Extract the [x, y] coordinate from the center of the cell holding the provided text.  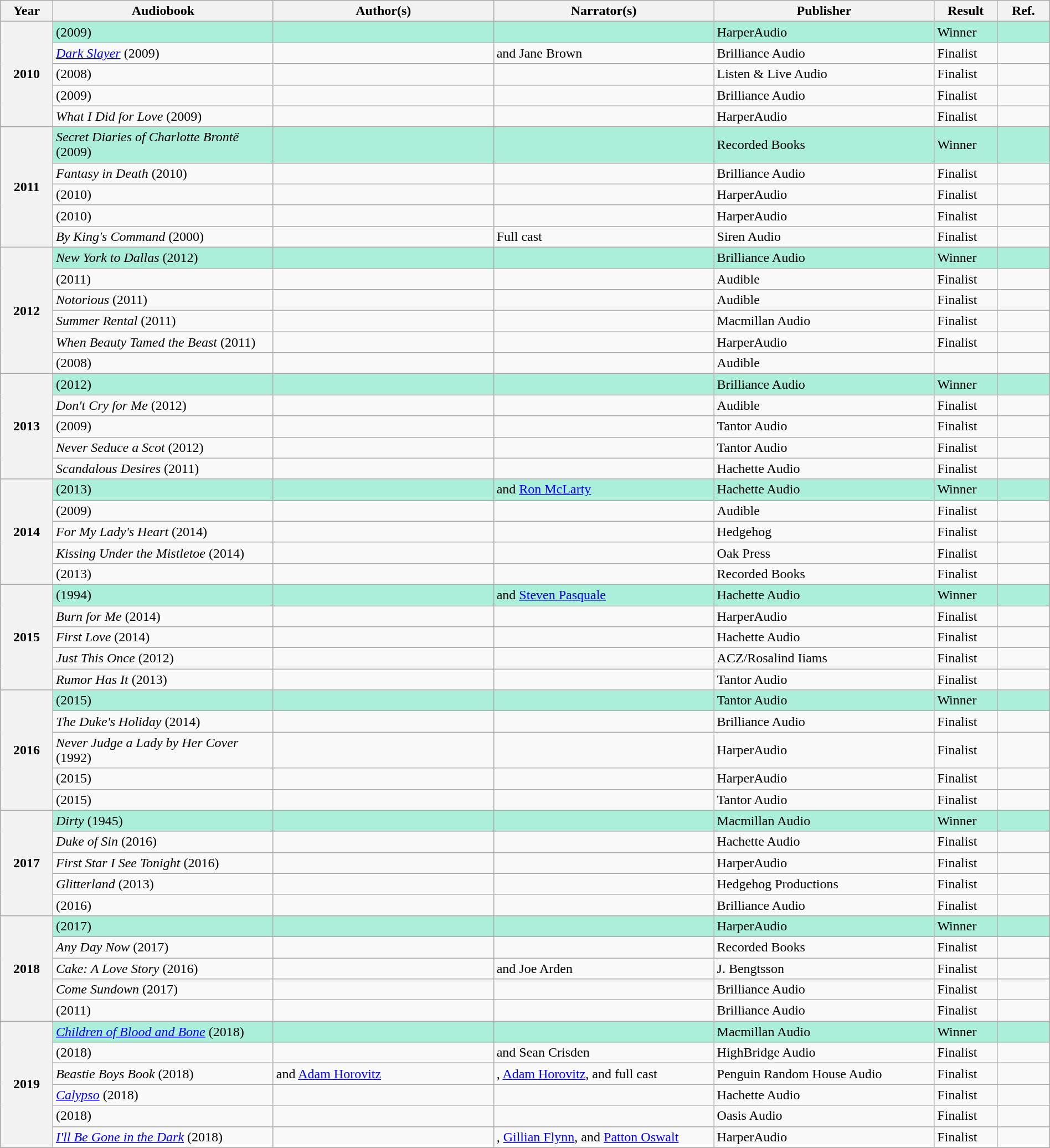
2013 [27, 426]
First Star I See Tonight (2016) [163, 863]
and Jane Brown [604, 53]
What I Did for Love (2009) [163, 116]
Oasis Audio [824, 1116]
Audiobook [163, 11]
J. Bengtsson [824, 969]
Author(s) [383, 11]
First Love (2014) [163, 637]
New York to Dallas (2012) [163, 258]
Ref. [1023, 11]
Siren Audio [824, 236]
and Joe Arden [604, 969]
2014 [27, 532]
2016 [27, 750]
2011 [27, 187]
When Beauty Tamed the Beast (2011) [163, 342]
HighBridge Audio [824, 1053]
Never Judge a Lady by Her Cover (1992) [163, 750]
For My Lady's Heart (2014) [163, 532]
Result [966, 11]
Burn for Me (2014) [163, 616]
Beastie Boys Book (2018) [163, 1074]
(1994) [163, 595]
Secret Diaries of Charlotte Brontë (2009) [163, 145]
2015 [27, 637]
Any Day Now (2017) [163, 947]
2018 [27, 968]
The Duke's Holiday (2014) [163, 722]
(2016) [163, 905]
ACZ/Rosalind Iiams [824, 658]
2017 [27, 863]
Kissing Under the Mistletoe (2014) [163, 553]
Oak Press [824, 553]
Just This Once (2012) [163, 658]
Rumor Has It (2013) [163, 679]
(2017) [163, 926]
and Sean Crisden [604, 1053]
Calypso (2018) [163, 1095]
Never Seduce a Scot (2012) [163, 447]
Publisher [824, 11]
2010 [27, 74]
Full cast [604, 236]
Year [27, 11]
Narrator(s) [604, 11]
, Gillian Flynn, and Patton Oswalt [604, 1137]
2019 [27, 1084]
By King's Command (2000) [163, 236]
Hedgehog Productions [824, 884]
2012 [27, 310]
Duke of Sin (2016) [163, 842]
Don't Cry for Me (2012) [163, 405]
Scandalous Desires (2011) [163, 469]
Notorious (2011) [163, 300]
, Adam Horovitz, and full cast [604, 1074]
and Ron McLarty [604, 490]
Cake: A Love Story (2016) [163, 969]
and Adam Horovitz [383, 1074]
Penguin Random House Audio [824, 1074]
Fantasy in Death (2010) [163, 173]
Children of Blood and Bone (2018) [163, 1032]
Come Sundown (2017) [163, 990]
(2012) [163, 384]
Dark Slayer (2009) [163, 53]
Summer Rental (2011) [163, 321]
I'll Be Gone in the Dark (2018) [163, 1137]
Glitterland (2013) [163, 884]
Listen & Live Audio [824, 74]
Hedgehog [824, 532]
and Steven Pasquale [604, 595]
Dirty (1945) [163, 821]
